Determine the [X, Y] coordinate at the center of the cell enclosing the given text.  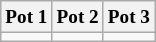
Pot 2 [78, 17]
Pot 1 [26, 17]
Pot 3 [128, 17]
